Locate the cell with the specified text and output its [x, y] center coordinate. 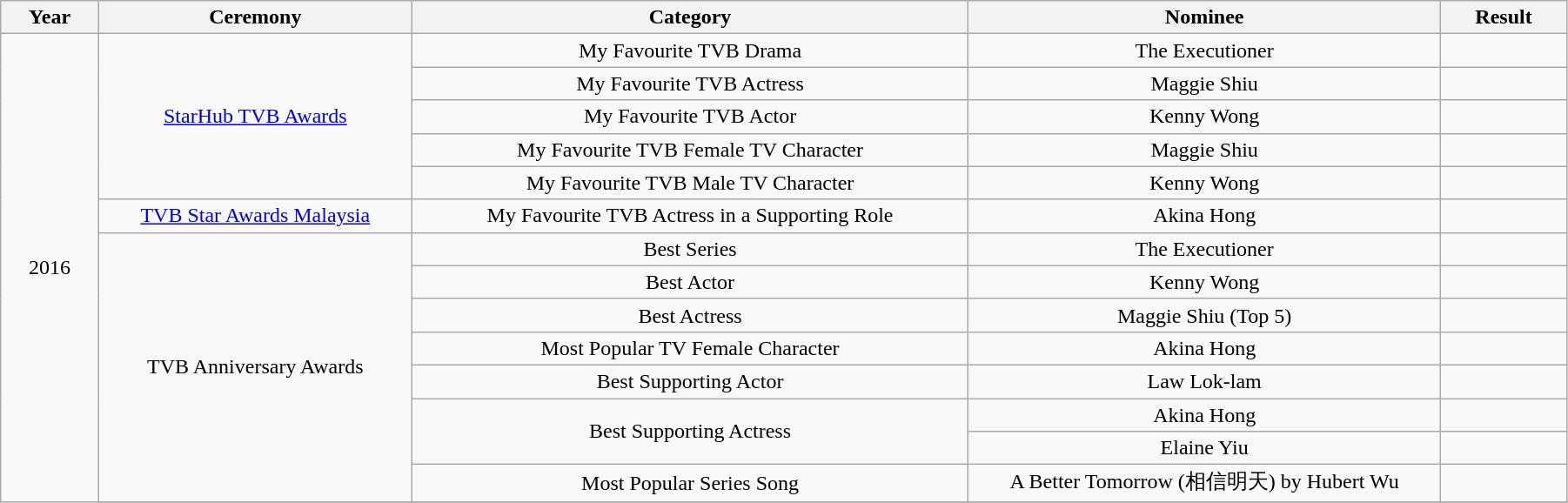
StarHub TVB Awards [255, 117]
Result [1504, 17]
Best Actress [689, 315]
Year [50, 17]
Most Popular Series Song [689, 484]
My Favourite TVB Actor [689, 117]
Best Supporting Actor [689, 381]
A Better Tomorrow (相信明天) by Hubert Wu [1204, 484]
My Favourite TVB Drama [689, 50]
Law Lok-lam [1204, 381]
Elaine Yiu [1204, 448]
TVB Anniversary Awards [255, 367]
Best Actor [689, 282]
Maggie Shiu (Top 5) [1204, 315]
My Favourite TVB Actress in a Supporting Role [689, 216]
My Favourite TVB Male TV Character [689, 183]
Nominee [1204, 17]
My Favourite TVB Actress [689, 84]
Category [689, 17]
TVB Star Awards Malaysia [255, 216]
My Favourite TVB Female TV Character [689, 150]
Most Popular TV Female Character [689, 348]
Ceremony [255, 17]
Best Supporting Actress [689, 432]
2016 [50, 268]
Best Series [689, 249]
